Provide the (X, Y) coordinate of the cell's center where the given text is located.  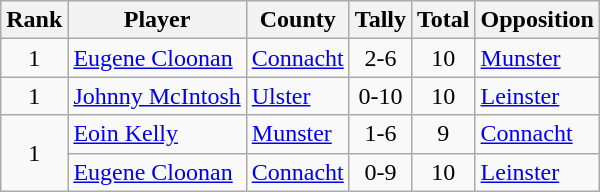
2-6 (380, 58)
1-6 (380, 134)
Total (444, 20)
0-9 (380, 172)
0-10 (380, 96)
Tally (380, 20)
9 (444, 134)
Player (157, 20)
Johnny McIntosh (157, 96)
Ulster (298, 96)
Rank (34, 20)
Opposition (537, 20)
County (298, 20)
Eoin Kelly (157, 134)
